Return the [X, Y] coordinate for the center point of the cell that contains the specified text.  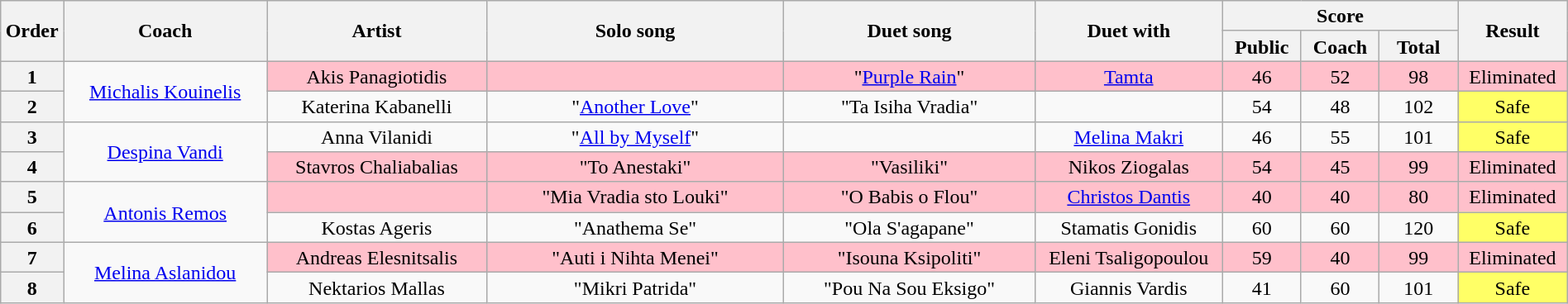
Christos Dantis [1128, 197]
5 [32, 197]
Eleni Tsaligopoulou [1128, 258]
"Ta Isiha Vradia" [910, 106]
98 [1419, 76]
3 [32, 137]
Melina Makri [1128, 137]
41 [1262, 287]
Score [1340, 17]
Public [1262, 46]
Artist [377, 31]
Result [1513, 31]
"Ola S'agapane" [910, 228]
"Another Love" [635, 106]
Stamatis Gonidis [1128, 228]
Anna Vilanidi [377, 137]
Tamta [1128, 76]
6 [32, 228]
1 [32, 76]
52 [1340, 76]
Antonis Remos [165, 211]
Andreas Elesnitsalis [377, 258]
"To Anestaki" [635, 167]
"Isouna Ksipoliti" [910, 258]
Order [32, 31]
"Pou Na Sou Eksigo" [910, 287]
Kostas Ageris [377, 228]
"Anathema Se" [635, 228]
48 [1340, 106]
102 [1419, 106]
Melina Aslanidou [165, 273]
"Auti i Nihta Menei" [635, 258]
7 [32, 258]
Stavros Chaliabalias [377, 167]
Akis Panagiotidis [377, 76]
Michalis Kouinelis [165, 91]
120 [1419, 228]
Nektarios Mallas [377, 287]
"Purple Rain" [910, 76]
4 [32, 167]
8 [32, 287]
80 [1419, 197]
"All by Myself" [635, 137]
"Vasiliki" [910, 167]
45 [1340, 167]
55 [1340, 137]
"Mikri Patrida" [635, 287]
"O Babis o Flou" [910, 197]
Total [1419, 46]
Despina Vandi [165, 152]
Solo song [635, 31]
2 [32, 106]
Duet with [1128, 31]
Giannis Vardis [1128, 287]
"Mia Vradia sto Louki" [635, 197]
Nikos Ziogalas [1128, 167]
Duet song [910, 31]
Katerina Kabanelli [377, 106]
59 [1262, 258]
